Return the [x, y] coordinate for the center point of the cell that contains the specified text.  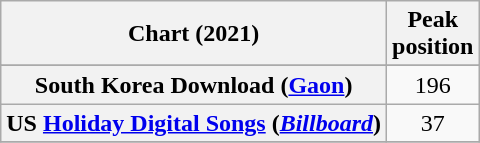
196 [433, 85]
South Korea Download (Gaon) [194, 85]
Peakposition [433, 34]
Chart (2021) [194, 34]
37 [433, 123]
US Holiday Digital Songs (Billboard) [194, 123]
